Detect which cell encompasses the target text, then output its [x, y] center coordinate. 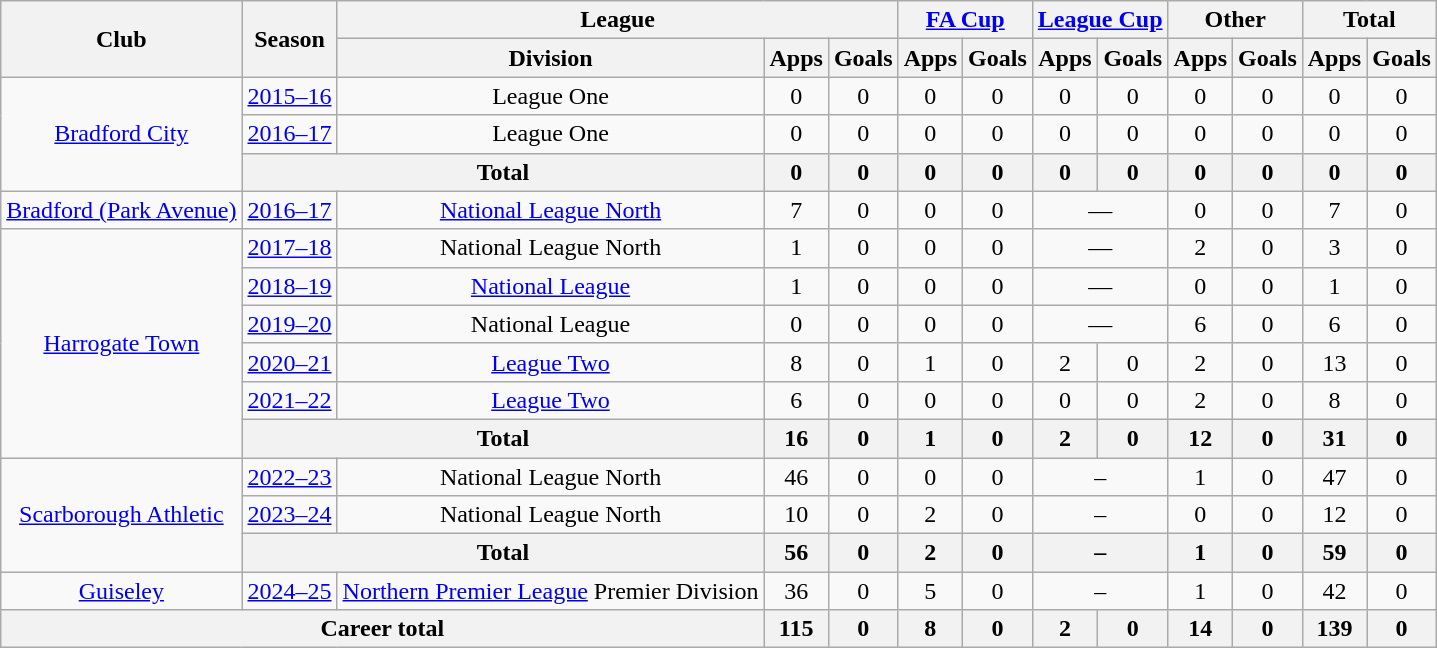
Guiseley [122, 591]
Northern Premier League Premier Division [550, 591]
Bradford (Park Avenue) [122, 210]
Career total [382, 629]
2019–20 [290, 324]
Bradford City [122, 134]
FA Cup [965, 20]
Division [550, 58]
56 [796, 553]
16 [796, 438]
Scarborough Athletic [122, 515]
2015–16 [290, 96]
139 [1334, 629]
2024–25 [290, 591]
2017–18 [290, 248]
Other [1235, 20]
2022–23 [290, 477]
5 [930, 591]
2021–22 [290, 400]
Season [290, 39]
Harrogate Town [122, 343]
3 [1334, 248]
47 [1334, 477]
13 [1334, 362]
League Cup [1100, 20]
31 [1334, 438]
10 [796, 515]
36 [796, 591]
42 [1334, 591]
2023–24 [290, 515]
2020–21 [290, 362]
2018–19 [290, 286]
115 [796, 629]
League [618, 20]
Club [122, 39]
46 [796, 477]
59 [1334, 553]
14 [1200, 629]
